Locate the cell with the specified text and output its [X, Y] center coordinate. 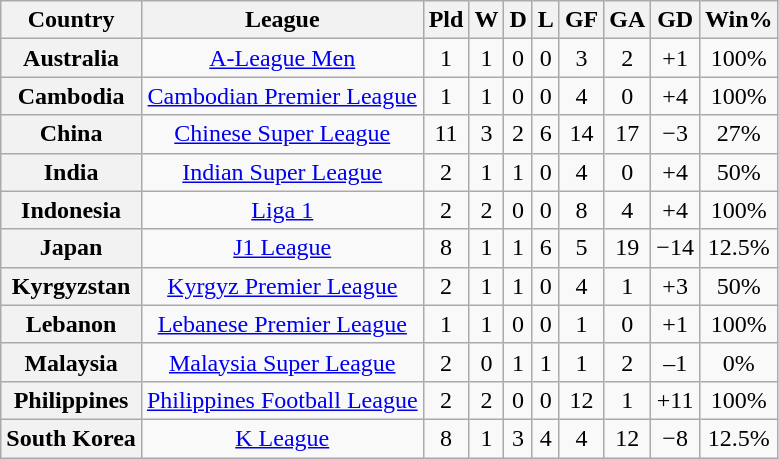
W [486, 20]
South Korea [72, 438]
Cambodian Premier League [282, 96]
5 [581, 248]
Country [72, 20]
Japan [72, 248]
27% [738, 134]
Cambodia [72, 96]
+11 [676, 400]
A-League Men [282, 58]
Philippines [72, 400]
Chinese Super League [282, 134]
19 [628, 248]
Indonesia [72, 210]
0% [738, 362]
India [72, 172]
Australia [72, 58]
Kyrgyzstan [72, 286]
D [518, 20]
GA [628, 20]
Philippines Football League [282, 400]
−8 [676, 438]
14 [581, 134]
−3 [676, 134]
K League [282, 438]
17 [628, 134]
Liga 1 [282, 210]
−14 [676, 248]
Lebanon [72, 324]
GF [581, 20]
Kyrgyz Premier League [282, 286]
GD [676, 20]
L [546, 20]
J1 League [282, 248]
Win% [738, 20]
League [282, 20]
Pld [446, 20]
China [72, 134]
Malaysia [72, 362]
+3 [676, 286]
Lebanese Premier League [282, 324]
Indian Super League [282, 172]
–1 [676, 362]
11 [446, 134]
Malaysia Super League [282, 362]
